Detect which cell encompasses the target text, then output its [X, Y] center coordinate. 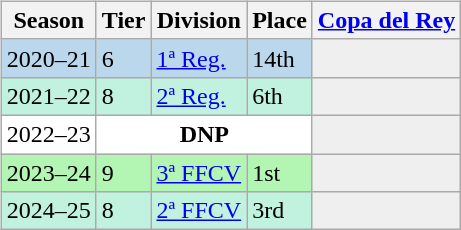
Copa del Rey [386, 20]
Season [48, 20]
14th [280, 58]
1st [280, 173]
1ª Reg. [199, 58]
6th [280, 96]
2ª FFCV [199, 211]
2022–23 [48, 134]
2020–21 [48, 58]
Place [280, 20]
Tier [124, 20]
2021–22 [48, 96]
2023–24 [48, 173]
3rd [280, 211]
6 [124, 58]
DNP [204, 134]
2ª Reg. [199, 96]
9 [124, 173]
Division [199, 20]
2024–25 [48, 211]
3ª FFCV [199, 173]
